Locate the cell with the specified text and output its (X, Y) center coordinate. 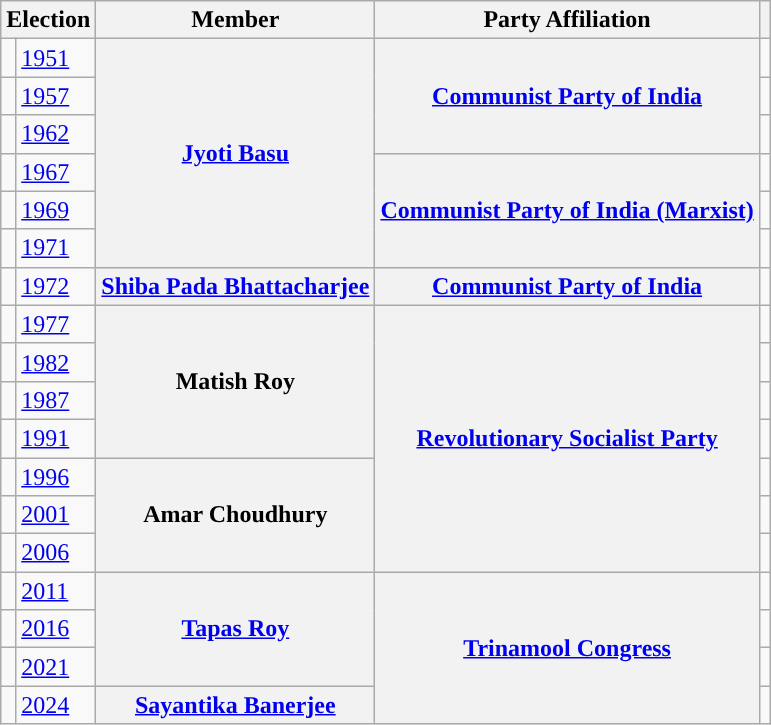
Election (48, 20)
1971 (56, 248)
Amar Choudhury (236, 515)
2001 (56, 515)
1972 (56, 286)
1982 (56, 362)
Tapas Roy (236, 629)
2024 (56, 705)
1967 (56, 172)
1951 (56, 58)
Revolutionary Socialist Party (567, 438)
Matish Roy (236, 381)
Communist Party of India (Marxist) (567, 210)
Jyoti Basu (236, 153)
Trinamool Congress (567, 648)
Party Affiliation (567, 20)
2011 (56, 591)
2016 (56, 629)
Shiba Pada Bhattacharjee (236, 286)
1957 (56, 96)
1987 (56, 400)
1991 (56, 438)
1996 (56, 477)
Member (236, 20)
1962 (56, 134)
1977 (56, 324)
Sayantika Banerjee (236, 705)
2021 (56, 667)
2006 (56, 553)
1969 (56, 210)
